Extract the [x, y] coordinate from the center of the cell holding the provided text.  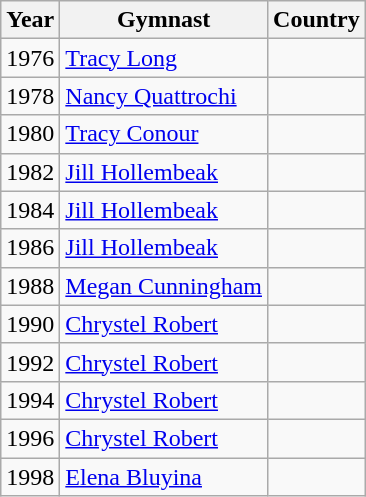
Year [30, 20]
1980 [30, 134]
1996 [30, 438]
1976 [30, 58]
1982 [30, 172]
Megan Cunningham [164, 286]
Elena Bluyina [164, 477]
1984 [30, 210]
1988 [30, 286]
Nancy Quattrochi [164, 96]
1998 [30, 477]
Tracy Conour [164, 134]
1978 [30, 96]
1994 [30, 400]
Country [317, 20]
Tracy Long [164, 58]
Gymnast [164, 20]
1986 [30, 248]
1992 [30, 362]
1990 [30, 324]
